Identify which cell holds the provided text, then report its [X, Y] central coordinate. 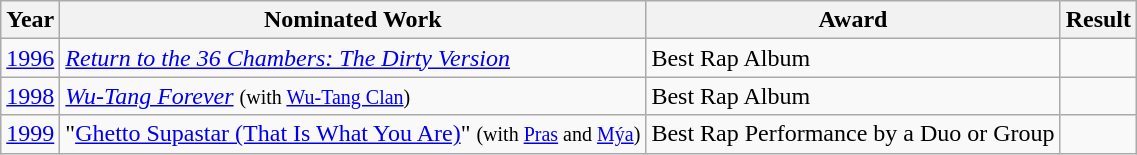
Wu-Tang Forever (with Wu-Tang Clan) [353, 96]
Award [853, 20]
1996 [30, 58]
1999 [30, 134]
Best Rap Performance by a Duo or Group [853, 134]
Result [1098, 20]
Return to the 36 Chambers: The Dirty Version [353, 58]
"Ghetto Supastar (That Is What You Are)" (with Pras and Mýa) [353, 134]
Nominated Work [353, 20]
1998 [30, 96]
Year [30, 20]
